Provide the [x, y] coordinate of the cell's center where the given text is located.  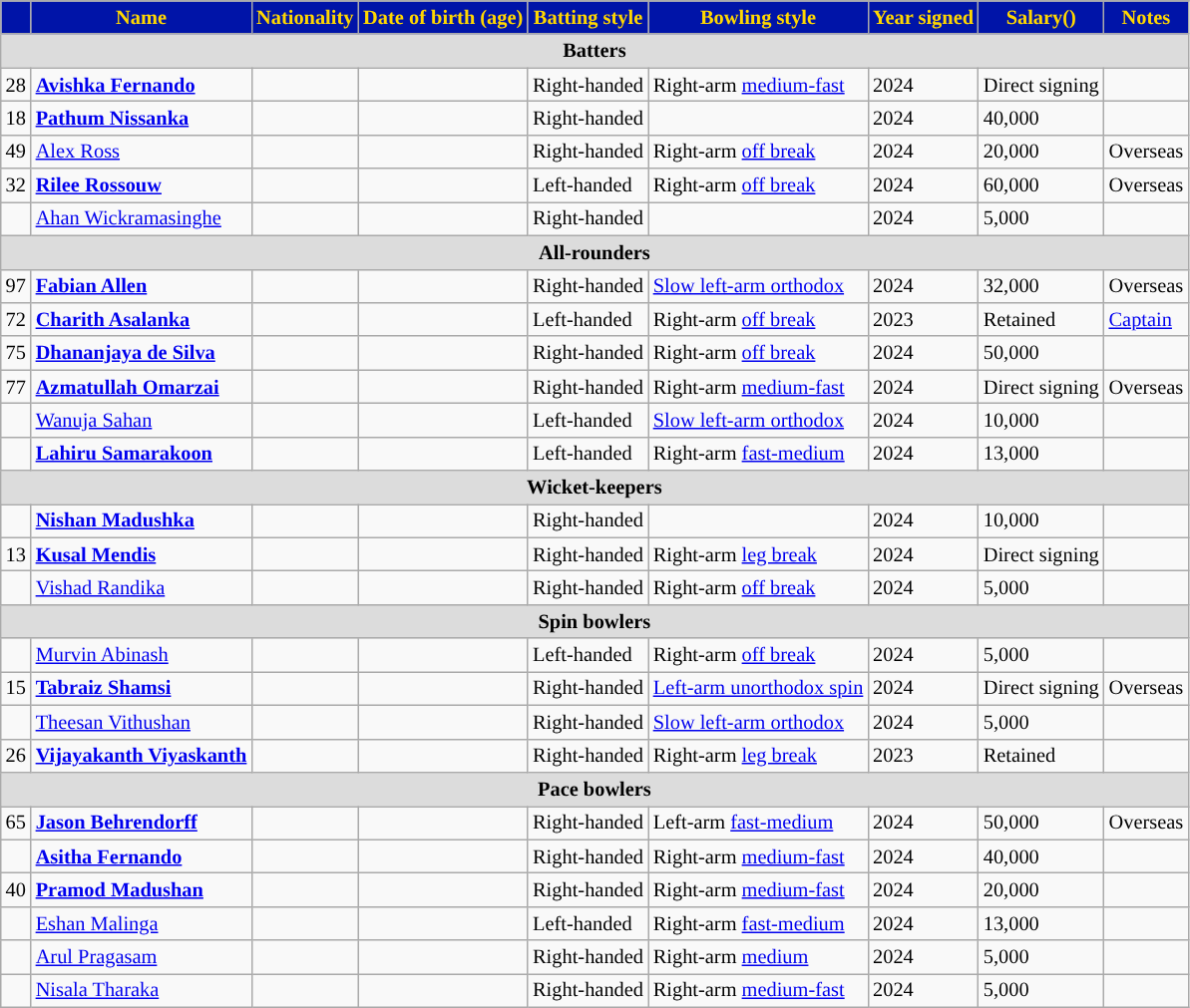
Asitha Fernando [142, 856]
Rilee Rossouw [142, 185]
72 [16, 319]
Tabraiz Shamsi [142, 688]
Captain [1146, 319]
32,000 [1041, 286]
65 [16, 823]
Arul Pragasam [142, 957]
77 [16, 387]
Jason Behrendorff [142, 823]
Spin bowlers [595, 621]
Ahan Wickramasinghe [142, 218]
Theesan Vithushan [142, 722]
Name [142, 17]
Kusal Mendis [142, 554]
Salary() [1041, 17]
Nishan Madushka [142, 520]
40 [16, 889]
75 [16, 353]
26 [16, 756]
All-rounders [595, 252]
Nationality [305, 17]
Murvin Abinash [142, 655]
32 [16, 185]
Notes [1146, 17]
15 [16, 688]
Date of birth (age) [443, 17]
18 [16, 118]
Pramod Madushan [142, 889]
13 [16, 554]
Wanuja Sahan [142, 420]
Vishad Randika [142, 587]
Dhananjaya de Silva [142, 353]
Left-arm fast-medium [758, 823]
Fabian Allen [142, 286]
28 [16, 85]
Charith Asalanka [142, 319]
Azmatullah Omarzai [142, 387]
Vijayakanth Viyaskanth [142, 756]
Pace bowlers [595, 789]
Wicket-keepers [595, 488]
Nisala Tharaka [142, 990]
Batting style [589, 17]
Alex Ross [142, 152]
Eshan Malinga [142, 923]
60,000 [1041, 185]
49 [16, 152]
Year signed [924, 17]
Avishka Fernando [142, 85]
Lahiru Samarakoon [142, 454]
Pathum Nissanka [142, 118]
Right-arm medium [758, 957]
Left-arm unorthodox spin [758, 688]
Batters [595, 51]
Bowling style [758, 17]
97 [16, 286]
